Return the (X, Y) coordinate for the center point of the cell that contains the specified text.  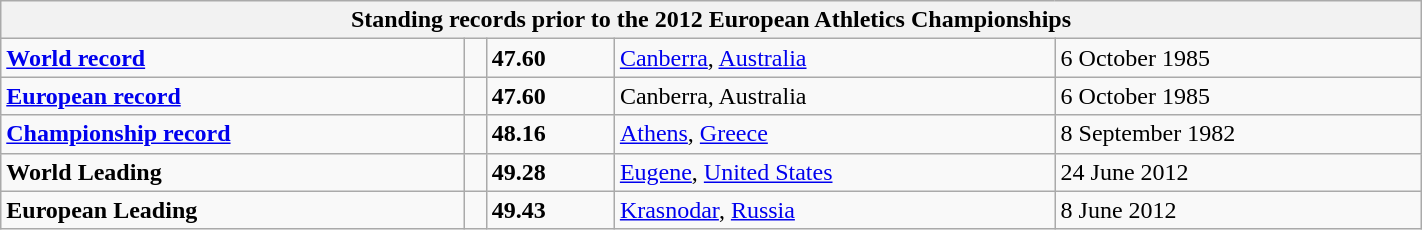
Eugene, United States (834, 172)
8 September 1982 (1238, 134)
Krasnodar, Russia (834, 210)
European Leading (233, 210)
European record (233, 96)
49.28 (550, 172)
Athens, Greece (834, 134)
Championship record (233, 134)
49.43 (550, 210)
Standing records prior to the 2012 European Athletics Championships (711, 20)
8 June 2012 (1238, 210)
48.16 (550, 134)
World record (233, 58)
24 June 2012 (1238, 172)
World Leading (233, 172)
